Determine the (X, Y) coordinate at the center of the cell enclosing the given text.  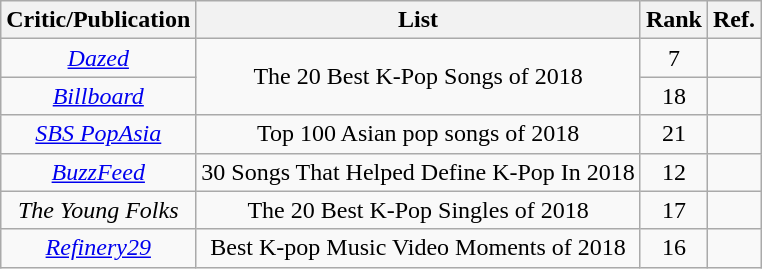
Refinery29 (98, 248)
Ref. (734, 20)
12 (674, 172)
The Young Folks (98, 210)
30 Songs That Helped Define K-Pop In 2018 (418, 172)
Critic/Publication (98, 20)
SBS PopAsia (98, 134)
7 (674, 58)
Top 100 Asian pop songs of 2018 (418, 134)
Rank (674, 20)
18 (674, 96)
17 (674, 210)
List (418, 20)
21 (674, 134)
16 (674, 248)
The 20 Best K-Pop Songs of 2018 (418, 77)
Dazed (98, 58)
Best K-pop Music Video Moments of 2018 (418, 248)
BuzzFeed (98, 172)
The 20 Best K-Pop Singles of 2018 (418, 210)
Billboard (98, 96)
